Detect which cell encompasses the target text, then output its [x, y] center coordinate. 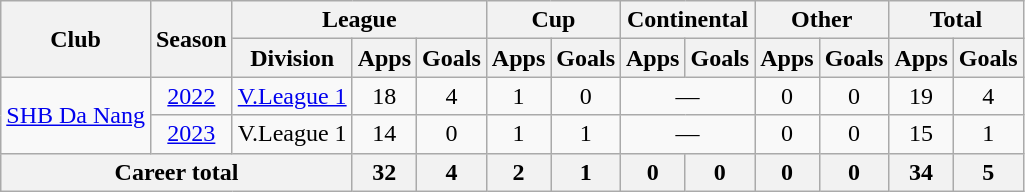
14 [384, 134]
Other [822, 20]
Career total [176, 172]
19 [921, 96]
Total [956, 20]
2 [518, 172]
Club [76, 39]
5 [988, 172]
2023 [191, 134]
32 [384, 172]
Division [292, 58]
Continental [688, 20]
Cup [553, 20]
2022 [191, 96]
League [359, 20]
15 [921, 134]
34 [921, 172]
SHB Da Nang [76, 115]
18 [384, 96]
Season [191, 39]
